Locate the cell with the specified text and output its [X, Y] center coordinate. 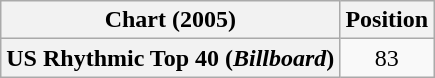
83 [387, 58]
Position [387, 20]
US Rhythmic Top 40 (Billboard) [170, 58]
Chart (2005) [170, 20]
